Determine the [x, y] coordinate at the center of the cell enclosing the given text.  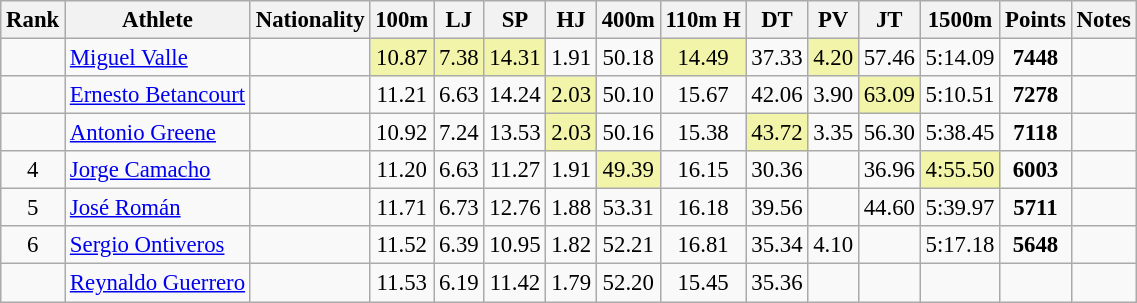
5648 [1036, 245]
SP [515, 20]
11.27 [515, 170]
53.31 [628, 208]
110m H [703, 20]
Athlete [158, 20]
400m [628, 20]
52.21 [628, 245]
Notes [1104, 20]
5:39.97 [960, 208]
LJ [459, 20]
15.67 [703, 95]
50.10 [628, 95]
15.38 [703, 133]
57.46 [889, 58]
5:14.09 [960, 58]
Reynaldo Guerrero [158, 283]
7.38 [459, 58]
11.42 [515, 283]
Rank [33, 20]
10.95 [515, 245]
14.31 [515, 58]
5:38.45 [960, 133]
4:55.50 [960, 170]
43.72 [777, 133]
5:17.18 [960, 245]
6.39 [459, 245]
10.92 [402, 133]
16.81 [703, 245]
5711 [1036, 208]
3.90 [833, 95]
Miguel Valle [158, 58]
José Román [158, 208]
5 [33, 208]
35.36 [777, 283]
4 [33, 170]
1500m [960, 20]
Sergio Ontiveros [158, 245]
Ernesto Betancourt [158, 95]
44.60 [889, 208]
16.15 [703, 170]
1.79 [571, 283]
7118 [1036, 133]
100m [402, 20]
Antonio Greene [158, 133]
6.19 [459, 283]
6.73 [459, 208]
10.87 [402, 58]
50.18 [628, 58]
49.39 [628, 170]
15.45 [703, 283]
5:10.51 [960, 95]
Jorge Camacho [158, 170]
11.71 [402, 208]
50.16 [628, 133]
Points [1036, 20]
56.30 [889, 133]
PV [833, 20]
4.10 [833, 245]
7448 [1036, 58]
11.52 [402, 245]
36.96 [889, 170]
3.35 [833, 133]
37.33 [777, 58]
HJ [571, 20]
Nationality [310, 20]
11.21 [402, 95]
1.82 [571, 245]
JT [889, 20]
6003 [1036, 170]
13.53 [515, 133]
7278 [1036, 95]
30.36 [777, 170]
52.20 [628, 283]
42.06 [777, 95]
4.20 [833, 58]
39.56 [777, 208]
11.53 [402, 283]
63.09 [889, 95]
35.34 [777, 245]
1.88 [571, 208]
14.49 [703, 58]
11.20 [402, 170]
6 [33, 245]
DT [777, 20]
16.18 [703, 208]
7.24 [459, 133]
12.76 [515, 208]
14.24 [515, 95]
